For the text-containing cell, return its midpoint in (x, y) coordinate format. 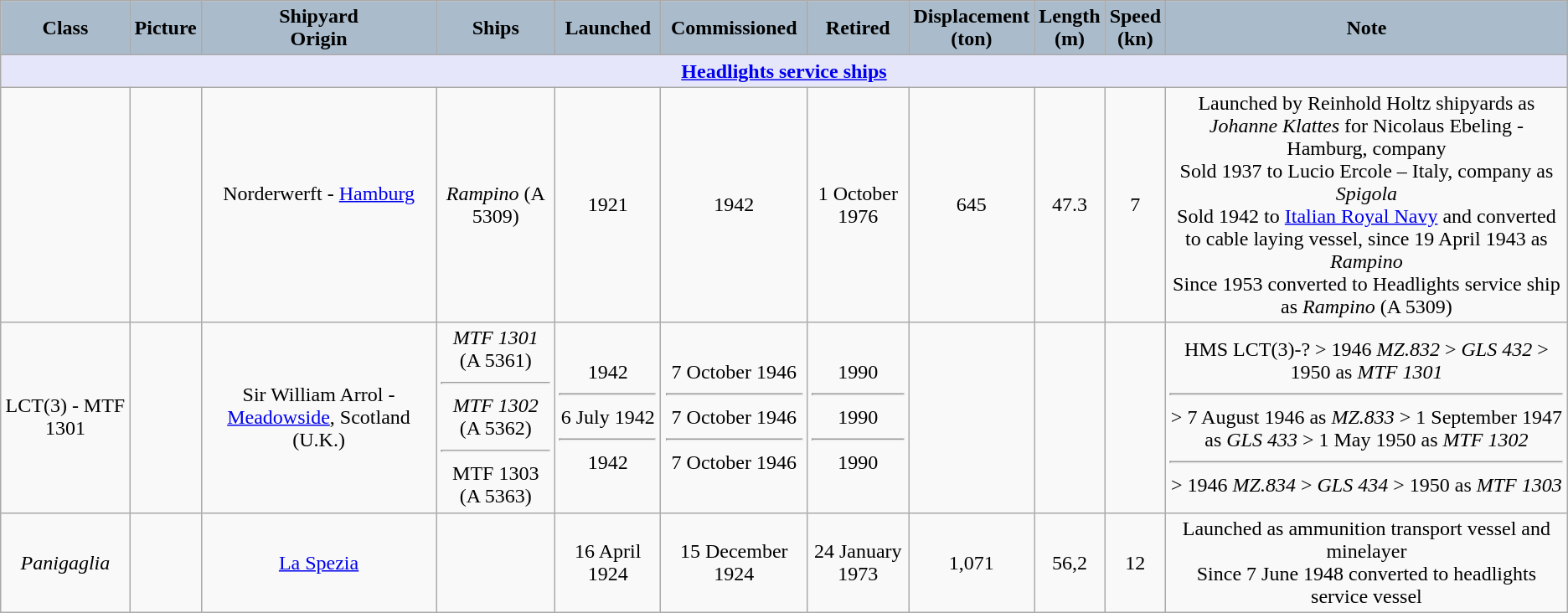
Norderwerft - Hamburg (318, 204)
1921 (608, 204)
Speed(kn) (1135, 28)
Ships (496, 28)
Commissioned (734, 28)
7 October 19467 October 19467 October 1946 (734, 417)
Headlights service ships (784, 71)
1942 (734, 204)
Retired (858, 28)
47.3 (1070, 204)
1,071 (972, 563)
Displacement(ton) (972, 28)
Panigaglia (65, 563)
MTF 1301 (A 5361)MTF 1302 (A 5362) MTF 1303 (A 5363) (496, 417)
7 (1135, 204)
645 (972, 204)
La Spezia (318, 563)
Launched (608, 28)
199019901990 (858, 417)
Launched as ammunition transport vessel and minelayerSince 7 June 1948 converted to headlights service vessel (1367, 563)
16 April 1924 (608, 563)
ShipyardOrigin (318, 28)
Sir William Arrol - Meadowside, Scotland (U.K.) (318, 417)
1 October 1976 (858, 204)
Rampino (A 5309) (496, 204)
15 December 1924 (734, 563)
LCT(3) - MTF 1301 (65, 417)
19426 July 19421942 (608, 417)
Class (65, 28)
Note (1367, 28)
Length(m) (1070, 28)
24 January 1973 (858, 563)
12 (1135, 563)
Picture (166, 28)
56,2 (1070, 563)
